Determine the (x, y) coordinate at the center of the cell enclosing the given text.  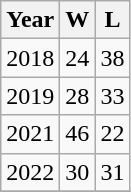
38 (112, 58)
31 (112, 172)
30 (78, 172)
22 (112, 134)
2019 (30, 96)
2022 (30, 172)
46 (78, 134)
28 (78, 96)
2018 (30, 58)
24 (78, 58)
Year (30, 20)
2021 (30, 134)
L (112, 20)
W (78, 20)
33 (112, 96)
